Pinpoint the cell where the given text exists, returning its (x, y) midpoint coordinate. 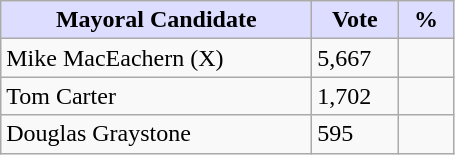
595 (355, 134)
Tom Carter (156, 96)
1,702 (355, 96)
Douglas Graystone (156, 134)
5,667 (355, 58)
Mayoral Candidate (156, 20)
Mike MacEachern (X) (156, 58)
Vote (355, 20)
% (426, 20)
